Output the (x, y) coordinate of the center of the cell containing the given text.  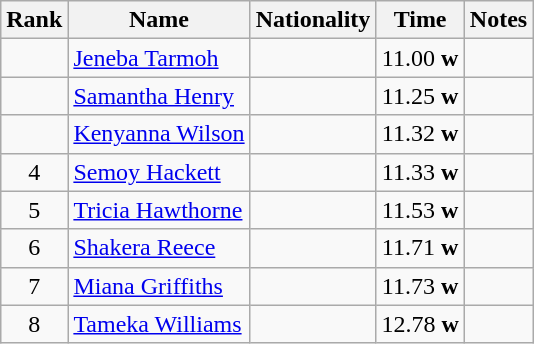
11.00 w (420, 58)
Tameka Williams (159, 324)
11.71 w (420, 248)
Kenyanna Wilson (159, 134)
Tricia Hawthorne (159, 210)
7 (34, 286)
Time (420, 20)
Nationality (313, 20)
Samantha Henry (159, 96)
11.33 w (420, 172)
5 (34, 210)
6 (34, 248)
4 (34, 172)
11.53 w (420, 210)
Semoy Hackett (159, 172)
Miana Griffiths (159, 286)
12.78 w (420, 324)
Name (159, 20)
8 (34, 324)
Shakera Reece (159, 248)
Notes (498, 20)
11.73 w (420, 286)
11.25 w (420, 96)
11.32 w (420, 134)
Rank (34, 20)
Jeneba Tarmoh (159, 58)
